Extract the [X, Y] coordinate from the center of the cell holding the provided text.  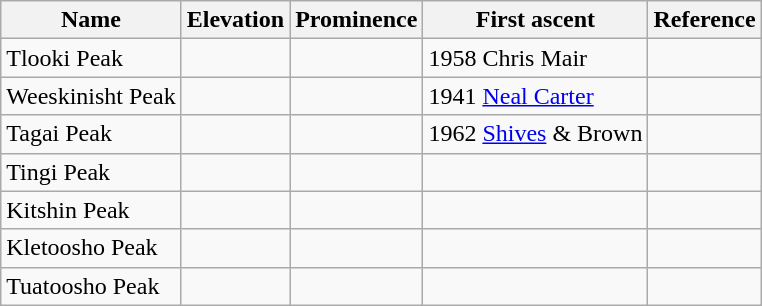
Prominence [356, 20]
Reference [704, 20]
Name [91, 20]
1958 Chris Mair [536, 58]
Weeskinisht Peak [91, 96]
Kletoosho Peak [91, 248]
Kitshin Peak [91, 210]
Tingi Peak [91, 172]
Tuatoosho Peak [91, 286]
1962 Shives & Brown [536, 134]
Tlooki Peak [91, 58]
First ascent [536, 20]
Elevation [235, 20]
1941 Neal Carter [536, 96]
Tagai Peak [91, 134]
